Identify which cell holds the provided text, then report its (X, Y) central coordinate. 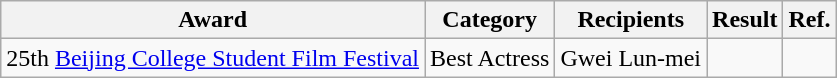
Ref. (810, 20)
Result (745, 20)
Award (213, 20)
Recipients (631, 20)
25th Beijing College Student Film Festival (213, 58)
Best Actress (489, 58)
Category (489, 20)
Gwei Lun-mei (631, 58)
